Return (x, y) of the center of cell containing provided text 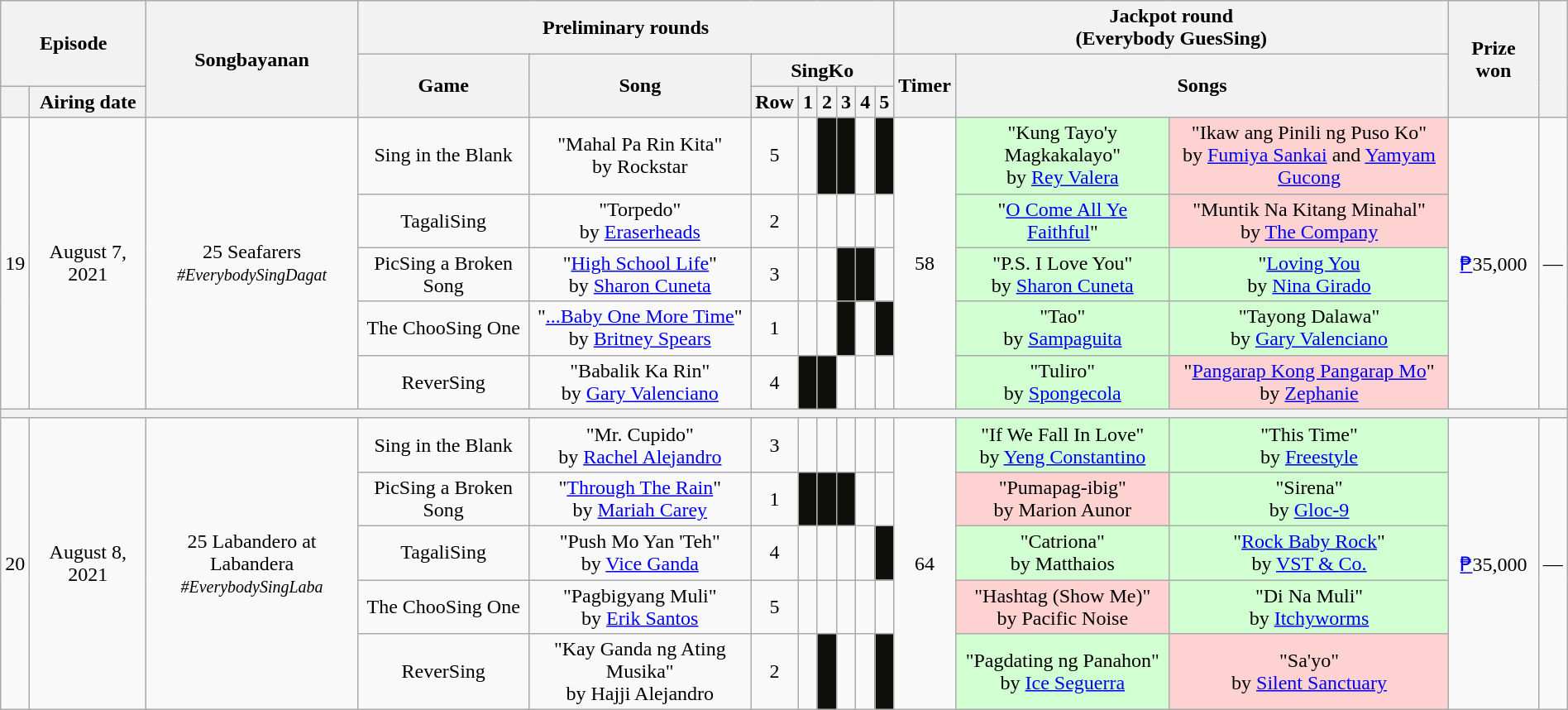
"Kay Ganda ng Ating Musika"by Hajji Alejandro (640, 672)
"Babalik Ka Rin"by Gary Valenciano (640, 382)
"P.S. I Love You"by Sharon Cuneta (1062, 275)
"Hashtag (Show Me)"by Pacific Noise (1062, 606)
"Rock Baby Rock"by VST & Co. (1309, 553)
"Mahal Pa Rin Kita"by Rockstar (640, 156)
Jackpot round(Everybody GuesSing) (1171, 28)
"Push Mo Yan 'Teh"by Vice Ganda (640, 553)
"Pagbigyang Muli"by Erik Santos (640, 606)
"Ikaw ang Pinili ng Puso Ko"by Fumiya Sankai and Yamyam Gucong (1309, 156)
Episode (74, 43)
"Di Na Muli" by Itchyworms (1309, 606)
Row (775, 102)
"Pumapag-ibig"by Marion Aunor (1062, 498)
"Tayong Dalawa"by Gary Valenciano (1309, 328)
"Sa'yo"by Silent Sanctuary (1309, 672)
25 Seafarers#EverybodySingDagat (252, 263)
"Catriona"by Matthaios (1062, 553)
"Sirena"by Gloc-9 (1309, 498)
August 7, 2021 (88, 263)
"Loving Youby Nina Girado (1309, 275)
Timer (925, 86)
"Muntik Na Kitang Minahal"by The Company (1309, 220)
"If We Fall In Love"by Yeng Constantino (1062, 445)
25 Labandero at Labandera#EverybodySingLaba (252, 564)
"Through The Rain"by Mariah Carey (640, 498)
"Tao"by Sampaguita (1062, 328)
64 (925, 564)
"Torpedo"by Eraserheads (640, 220)
SingKo (822, 70)
20 (15, 564)
Song (640, 86)
Preliminary rounds (625, 28)
Game (443, 86)
Songs (1202, 86)
"Mr. Cupido"by Rachel Alejandro (640, 445)
August 8, 2021 (88, 564)
19 (15, 263)
Songbayanan (252, 60)
"Pangarap Kong Pangarap Mo"by Zephanie (1309, 382)
"...Baby One More Time"by Britney Spears (640, 328)
58 (925, 263)
"This Time"by Freestyle (1309, 445)
"Pagdating ng Panahon"by Ice Seguerra (1062, 672)
Airing date (88, 102)
"High School Life"by Sharon Cuneta (640, 275)
"Tuliro"by Spongecola (1062, 382)
"O Come All Ye Faithful" (1062, 220)
Prize won (1494, 60)
"Kung Tayo'y Magkakalayo"by Rey Valera (1062, 156)
